Extract the (X, Y) coordinate from the center of the cell holding the provided text.  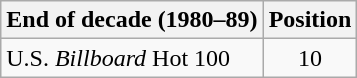
10 (310, 58)
U.S. Billboard Hot 100 (132, 58)
Position (310, 20)
End of decade (1980–89) (132, 20)
